Capture the cell that displays the provided text and extract its (x, y) central coordinate. 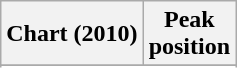
Chart (2010) (72, 34)
Peakposition (189, 34)
